Return the (X, Y) coordinate for the center point of the cell that contains the specified text.  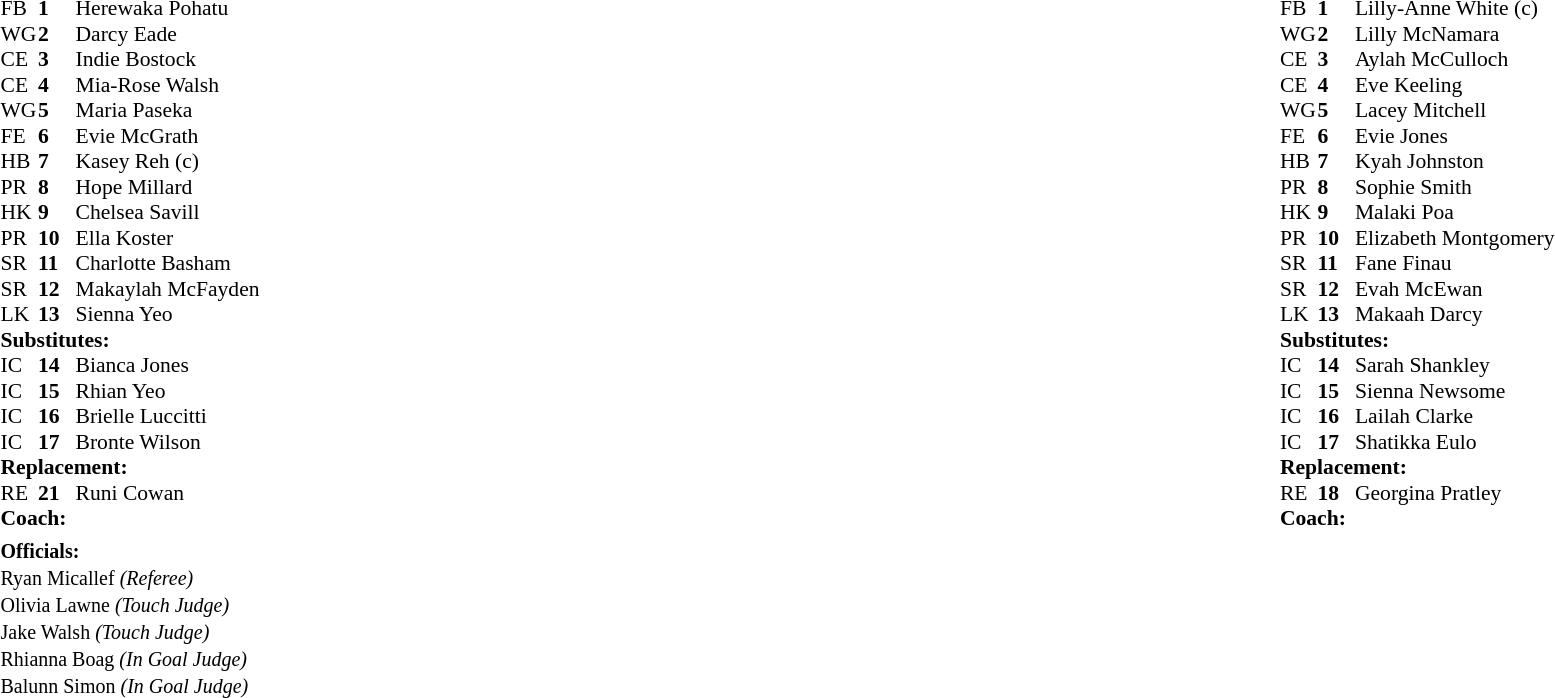
Shatikka Eulo (1455, 442)
Sarah Shankley (1455, 365)
Evah McEwan (1455, 289)
Sienna Newsome (1455, 391)
Bianca Jones (168, 365)
Hope Millard (168, 187)
18 (1336, 493)
Eve Keeling (1455, 85)
Kasey Reh (c) (168, 161)
Runi Cowan (168, 493)
Sienna Yeo (168, 315)
Brielle Luccitti (168, 417)
Lacey Mitchell (1455, 111)
Evie Jones (1455, 136)
Mia-Rose Walsh (168, 85)
Makaylah McFayden (168, 289)
21 (57, 493)
Bronte Wilson (168, 442)
Charlotte Basham (168, 263)
Darcy Eade (168, 34)
Evie McGrath (168, 136)
Kyah Johnston (1455, 161)
Indie Bostock (168, 59)
Lilly McNamara (1455, 34)
Maria Paseka (168, 111)
Rhian Yeo (168, 391)
Lailah Clarke (1455, 417)
Makaah Darcy (1455, 315)
Fane Finau (1455, 263)
Malaki Poa (1455, 213)
Chelsea Savill (168, 213)
Ella Koster (168, 238)
Sophie Smith (1455, 187)
Georgina Pratley (1455, 493)
Aylah McCulloch (1455, 59)
Elizabeth Montgomery (1455, 238)
